Capture the cell that displays the provided text and extract its (X, Y) central coordinate. 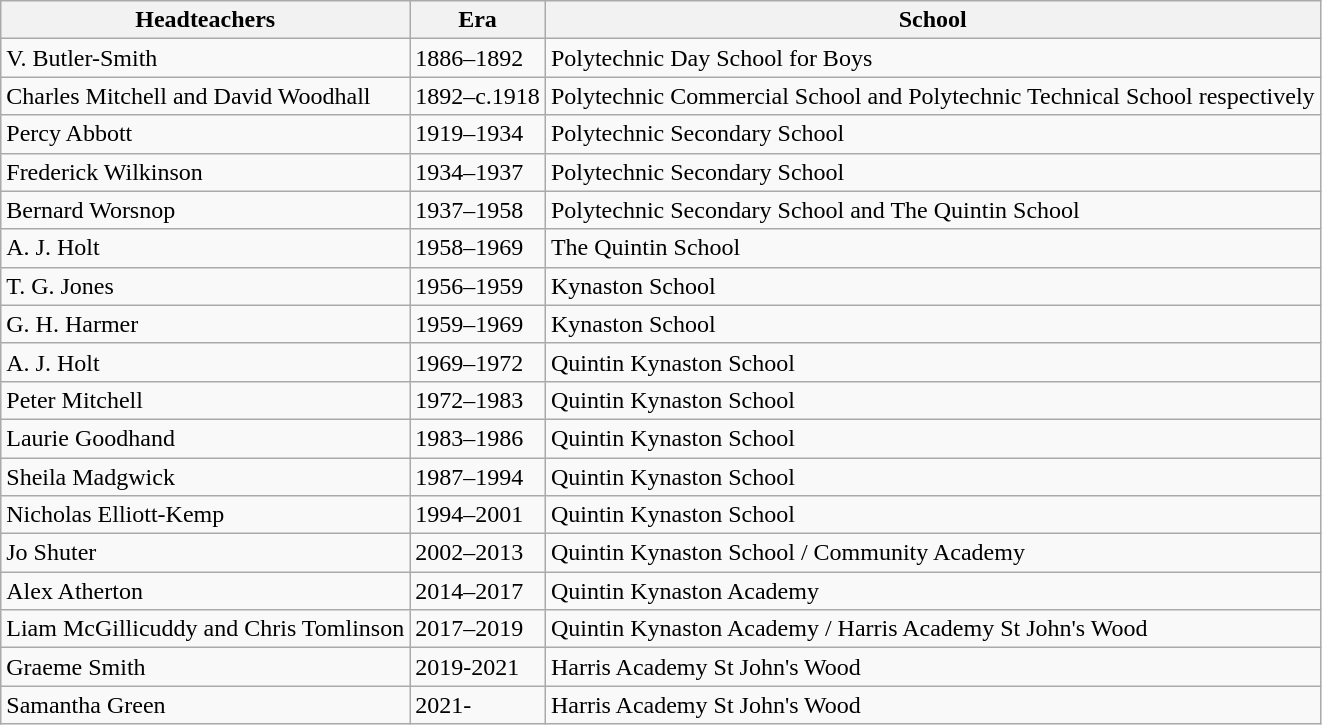
T. G. Jones (206, 286)
Quintin Kynaston Academy / Harris Academy St John's Wood (932, 629)
Polytechnic Commercial School and Polytechnic Technical School respectively (932, 96)
1956–1959 (478, 286)
V. Butler-Smith (206, 58)
1959–1969 (478, 324)
2014–2017 (478, 591)
2017–2019 (478, 629)
1919–1934 (478, 134)
Bernard Worsnop (206, 210)
Quintin Kynaston School / Community Academy (932, 553)
Headteachers (206, 20)
Graeme Smith (206, 667)
1969–1972 (478, 362)
1994–2001 (478, 515)
Charles Mitchell and David Woodhall (206, 96)
Laurie Goodhand (206, 438)
1972–1983 (478, 400)
1886–1892 (478, 58)
1934–1937 (478, 172)
Peter Mitchell (206, 400)
Liam McGillicuddy and Chris Tomlinson (206, 629)
Quintin Kynaston Academy (932, 591)
Percy Abbott (206, 134)
Era (478, 20)
School (932, 20)
Alex Atherton (206, 591)
Sheila Madgwick (206, 477)
Jo Shuter (206, 553)
Frederick Wilkinson (206, 172)
1983–1986 (478, 438)
1987–1994 (478, 477)
Polytechnic Secondary School and The Quintin School (932, 210)
2002–2013 (478, 553)
The Quintin School (932, 248)
1892–c.1918 (478, 96)
2019-2021 (478, 667)
1958–1969 (478, 248)
Samantha Green (206, 705)
Nicholas Elliott-Kemp (206, 515)
Polytechnic Day School for Boys (932, 58)
G. H. Harmer (206, 324)
2021- (478, 705)
1937–1958 (478, 210)
